Locate the cell with the specified text and output its (x, y) center coordinate. 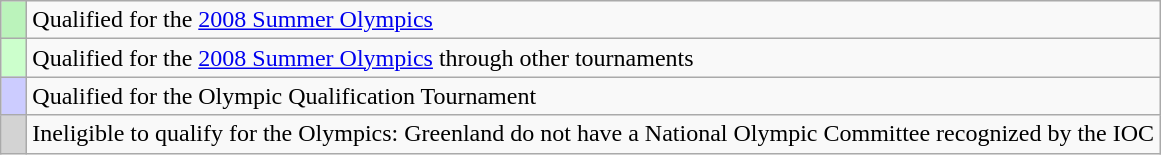
Qualified for the 2008 Summer Olympics (594, 20)
Qualified for the Olympic Qualification Tournament (594, 96)
Ineligible to qualify for the Olympics: Greenland do not have a National Olympic Committee recognized by the IOC (594, 134)
Qualified for the 2008 Summer Olympics through other tournaments (594, 58)
